Search for the cell housing the specified text and yield its [x, y] center coordinate. 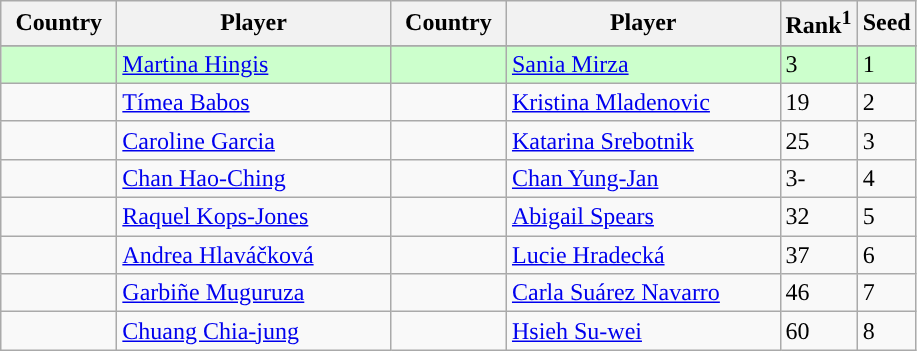
Katarina Srebotnik [643, 140]
19 [818, 102]
60 [818, 331]
5 [886, 217]
Hsieh Su-wei [643, 331]
25 [818, 140]
Chan Hao-Ching [254, 178]
Kristina Mladenovic [643, 102]
46 [818, 293]
Caroline Garcia [254, 140]
Carla Suárez Navarro [643, 293]
Garbiñe Muguruza [254, 293]
6 [886, 255]
Chuang Chia-jung [254, 331]
Sania Mirza [643, 64]
3- [818, 178]
8 [886, 331]
4 [886, 178]
Tímea Babos [254, 102]
Andrea Hlaváčková [254, 255]
Raquel Kops-Jones [254, 217]
37 [818, 255]
Rank1 [818, 24]
Seed [886, 24]
2 [886, 102]
Lucie Hradecká [643, 255]
Martina Hingis [254, 64]
1 [886, 64]
Abigail Spears [643, 217]
7 [886, 293]
32 [818, 217]
Chan Yung-Jan [643, 178]
